Scan for the cell matching the given text and deliver its (X, Y) coordinate at center. 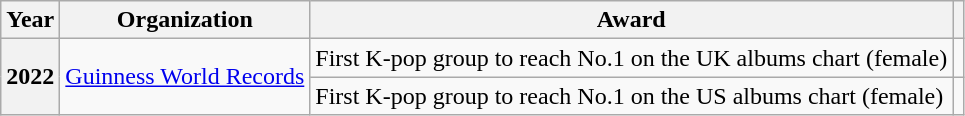
Organization (185, 20)
First K-pop group to reach No.1 on the US albums chart (female) (632, 96)
Award (632, 20)
First K-pop group to reach No.1 on the UK albums chart (female) (632, 58)
Year (30, 20)
Guinness World Records (185, 77)
2022 (30, 77)
